For the text-containing cell, return its midpoint in (X, Y) coordinate format. 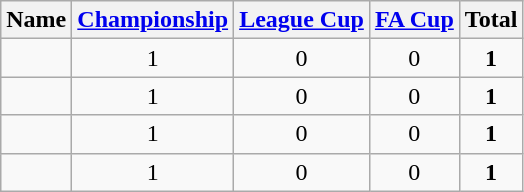
FA Cup (414, 20)
Championship (153, 20)
League Cup (302, 20)
Name (36, 20)
Total (491, 20)
